Find where the given text appears and provide that cell's center as [x, y] coordinate. 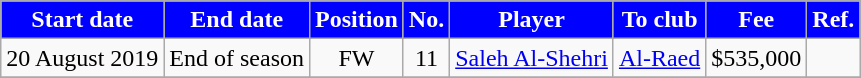
To club [659, 20]
Position [357, 20]
End date [237, 20]
Fee [756, 20]
No. [426, 20]
Player [532, 20]
Al-Raed [659, 58]
Saleh Al-Shehri [532, 58]
FW [357, 58]
Ref. [834, 20]
End of season [237, 58]
Start date [82, 20]
11 [426, 58]
$535,000 [756, 58]
20 August 2019 [82, 58]
